Identify which cell holds the provided text, then report its [X, Y] central coordinate. 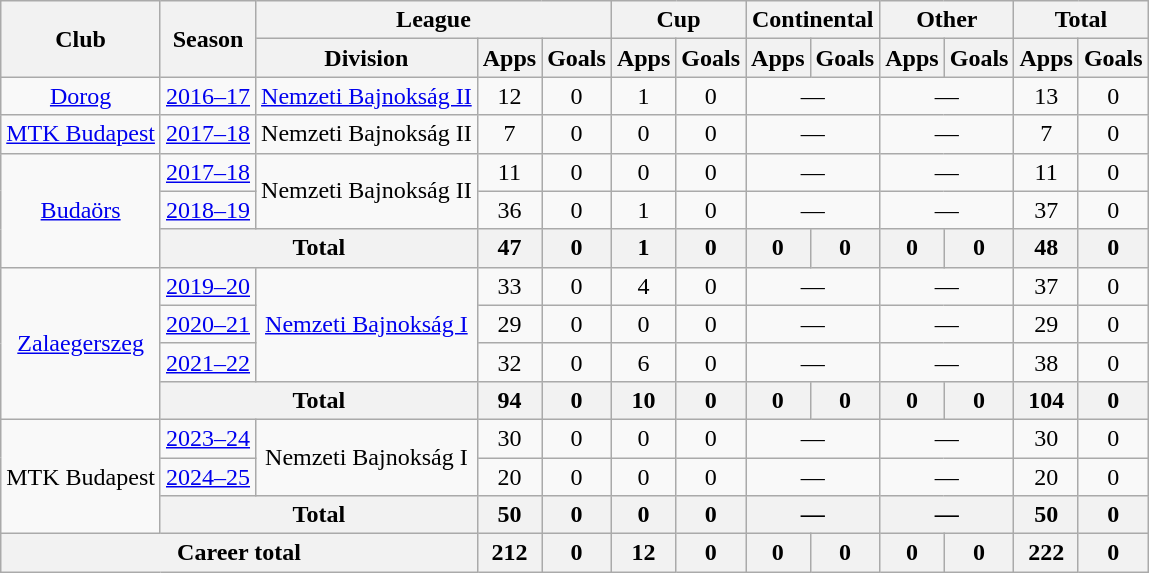
2023–24 [208, 438]
212 [509, 553]
6 [643, 362]
Budaörs [81, 210]
Career total [239, 553]
104 [1046, 400]
Dorog [81, 96]
2018–19 [208, 210]
Cup [678, 20]
10 [643, 400]
2021–22 [208, 362]
Continental [813, 20]
33 [509, 286]
Club [81, 39]
47 [509, 248]
2020–21 [208, 324]
94 [509, 400]
League [434, 20]
32 [509, 362]
4 [643, 286]
36 [509, 210]
Division [367, 58]
Zalaegerszeg [81, 343]
2019–20 [208, 286]
48 [1046, 248]
2024–25 [208, 477]
2016–17 [208, 96]
222 [1046, 553]
13 [1046, 96]
Season [208, 39]
38 [1046, 362]
Other [947, 20]
